Provide the (x, y) coordinate of the cell's center where the given text is located.  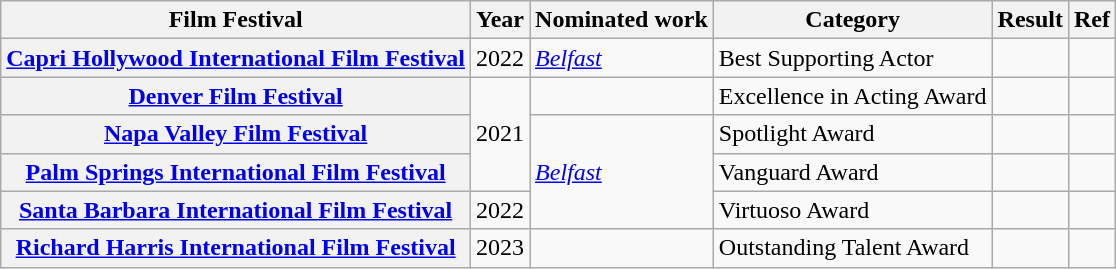
Nominated work (622, 20)
2023 (500, 248)
2021 (500, 134)
Excellence in Acting Award (852, 96)
Santa Barbara International Film Festival (236, 210)
Year (500, 20)
Outstanding Talent Award (852, 248)
Ref (1092, 20)
Richard Harris International Film Festival (236, 248)
Napa Valley Film Festival (236, 134)
Best Supporting Actor (852, 58)
Capri Hollywood International Film Festival (236, 58)
Palm Springs International Film Festival (236, 172)
Result (1030, 20)
Denver Film Festival (236, 96)
Category (852, 20)
Film Festival (236, 20)
Vanguard Award (852, 172)
Spotlight Award (852, 134)
Virtuoso Award (852, 210)
